Provide the (X, Y) coordinate of the cell's center where the given text is located.  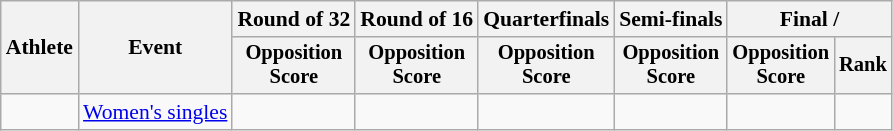
Athlete (40, 48)
Quarterfinals (546, 19)
Round of 16 (416, 19)
Round of 32 (294, 19)
Rank (863, 66)
Final / (809, 19)
Event (155, 48)
Semi-finals (670, 19)
Women's singles (155, 112)
